Capture the cell that displays the provided text and extract its [x, y] central coordinate. 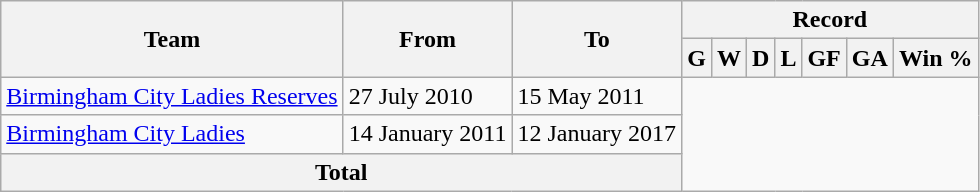
14 January 2011 [428, 134]
27 July 2010 [428, 96]
Record [830, 20]
To [597, 39]
From [428, 39]
Birmingham City Ladies Reserves [172, 96]
Win % [936, 58]
W [728, 58]
15 May 2011 [597, 96]
D [760, 58]
Total [342, 172]
GF [824, 58]
L [788, 58]
G [697, 58]
Birmingham City Ladies [172, 134]
12 January 2017 [597, 134]
Team [172, 39]
GA [870, 58]
